Extract the (x, y) coordinate from the center of the cell holding the provided text.  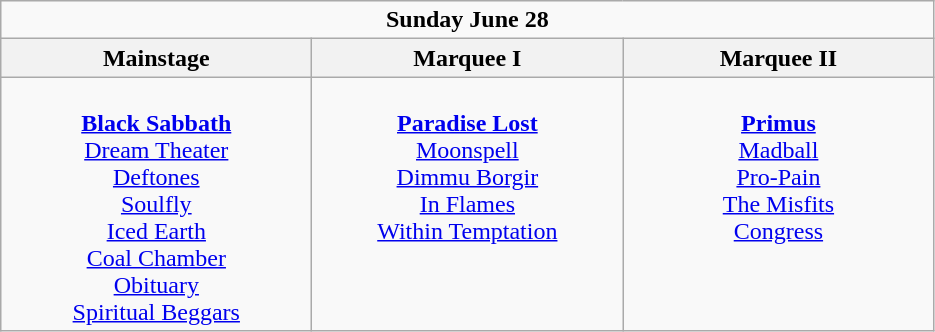
Paradise Lost Moonspell Dimmu Borgir In Flames Within Temptation (468, 204)
Mainstage (156, 58)
Marquee I (468, 58)
Marquee II (778, 58)
Primus Madball Pro-Pain The Misfits Congress (778, 204)
Sunday June 28 (468, 20)
Black Sabbath Dream Theater Deftones Soulfly Iced Earth Coal Chamber Obituary Spiritual Beggars (156, 204)
